Output the [x, y] coordinate of the center of the cell containing the given text.  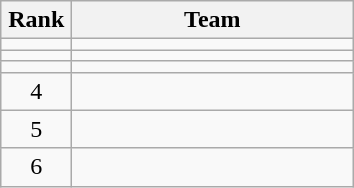
Team [212, 20]
Rank [36, 20]
5 [36, 129]
4 [36, 91]
6 [36, 167]
